Output the (x, y) coordinate of the center of the cell containing the given text.  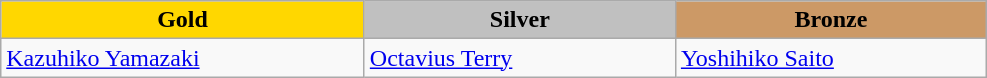
Silver (520, 20)
Octavius Terry (520, 58)
Kazuhiko Yamazaki (183, 58)
Yoshihiko Saito (830, 58)
Gold (183, 20)
Bronze (830, 20)
